For the text-containing cell, return its midpoint in [X, Y] coordinate format. 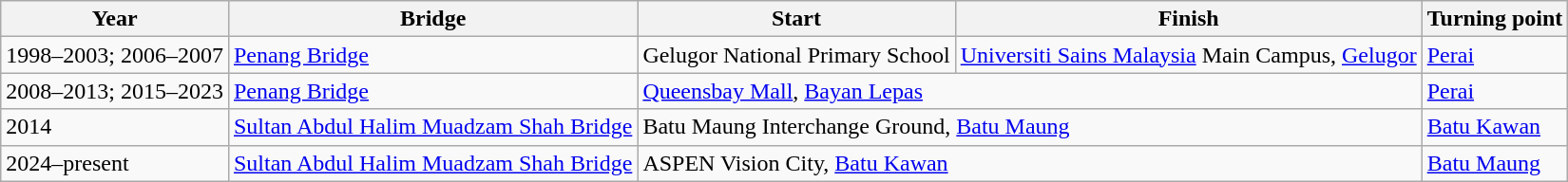
Gelugor National Primary School [796, 55]
2014 [115, 127]
Bridge [432, 19]
Batu Maung Interchange Ground, Batu Maung [1030, 127]
2024–present [115, 163]
Batu Maung [1495, 163]
Start [796, 19]
Finish [1188, 19]
Turning point [1495, 19]
ASPEN Vision City, Batu Kawan [1030, 163]
1998–2003; 2006–2007 [115, 55]
Year [115, 19]
2008–2013; 2015–2023 [115, 91]
Universiti Sains Malaysia Main Campus, Gelugor [1188, 55]
Batu Kawan [1495, 127]
Queensbay Mall, Bayan Lepas [1030, 91]
